Output the [X, Y] coordinate of the center of the cell containing the given text.  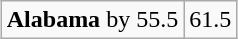
Alabama by 55.5 [92, 19]
61.5 [210, 19]
